Return [x, y] of the center of cell containing provided text 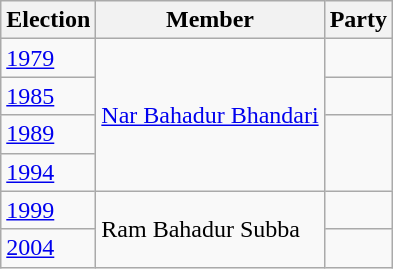
1994 [48, 172]
1979 [48, 58]
Election [48, 20]
Party [358, 20]
1999 [48, 210]
1989 [48, 134]
Nar Bahadur Bhandari [210, 115]
Member [210, 20]
1985 [48, 96]
2004 [48, 248]
Ram Bahadur Subba [210, 229]
